Extract the (X, Y) coordinate from the center of the cell holding the provided text.  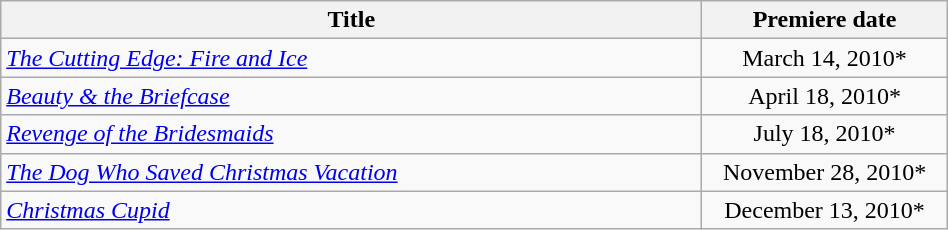
Title (352, 20)
Beauty & the Briefcase (352, 96)
December 13, 2010* (824, 210)
March 14, 2010* (824, 58)
November 28, 2010* (824, 172)
April 18, 2010* (824, 96)
Premiere date (824, 20)
The Cutting Edge: Fire and Ice (352, 58)
Revenge of the Bridesmaids (352, 134)
The Dog Who Saved Christmas Vacation (352, 172)
July 18, 2010* (824, 134)
Christmas Cupid (352, 210)
